Find where the given text appears and provide that cell's center as [x, y] coordinate. 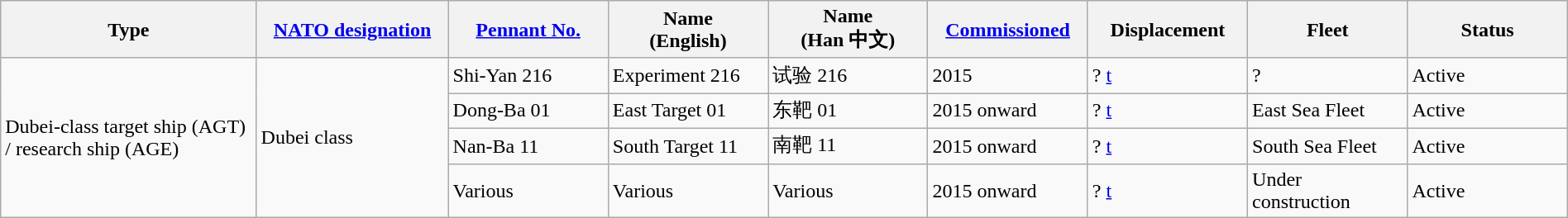
2015 [1007, 76]
Type [129, 30]
Fleet [1328, 30]
NATO designation [352, 30]
East Target 01 [688, 111]
Dubei class [352, 137]
Dubei-class target ship (AGT) / research ship (AGE) [129, 137]
Status [1487, 30]
Displacement [1168, 30]
Commissioned [1007, 30]
Name(English) [688, 30]
Name(Han 中文) [849, 30]
Pennant No. [528, 30]
南靶 11 [849, 145]
Under construction [1328, 190]
South Sea Fleet [1328, 145]
Shi-Yan 216 [528, 76]
东靶 01 [849, 111]
East Sea Fleet [1328, 111]
? [1328, 76]
South Target 11 [688, 145]
Dong-Ba 01 [528, 111]
Experiment 216 [688, 76]
Nan-Ba 11 [528, 145]
试验 216 [849, 76]
